Pinpoint the cell where the given text exists, returning its [x, y] midpoint coordinate. 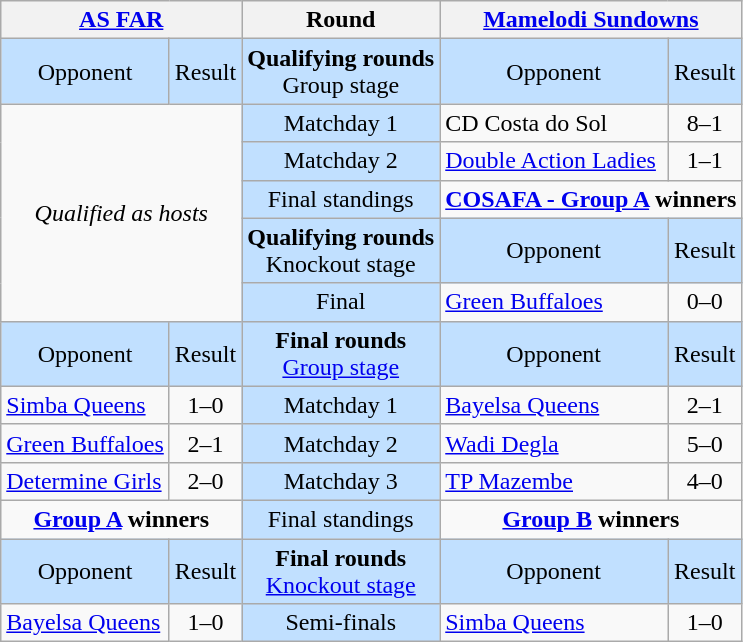
2–0 [205, 481]
Mamelodi Sundowns [591, 20]
Determine Girls [86, 481]
Qualified as hosts [122, 212]
Final roundsKnockout stage [341, 570]
5–0 [705, 443]
Semi-finals [341, 623]
CD Costa do Sol [554, 123]
Qualifying roundsGroup stage [341, 72]
Qualifying roundsKnockout stage [341, 250]
Round [341, 20]
8–1 [705, 123]
TP Mazembe [554, 481]
AS FAR [122, 20]
COSAFA - Group A winners [591, 199]
Wadi Degla [554, 443]
Double Action Ladies [554, 161]
1–1 [705, 161]
4–0 [705, 481]
Final roundsGroup stage [341, 354]
Final [341, 302]
Matchday 3 [341, 481]
Group B winners [591, 519]
0–0 [705, 302]
Group A winners [122, 519]
